Identify which cell holds the provided text, then report its (x, y) central coordinate. 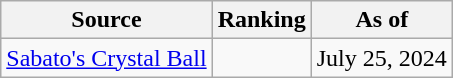
July 25, 2024 (382, 58)
Sabato's Crystal Ball (106, 58)
As of (382, 20)
Ranking (262, 20)
Source (106, 20)
